Detect which cell encompasses the target text, then output its [X, Y] center coordinate. 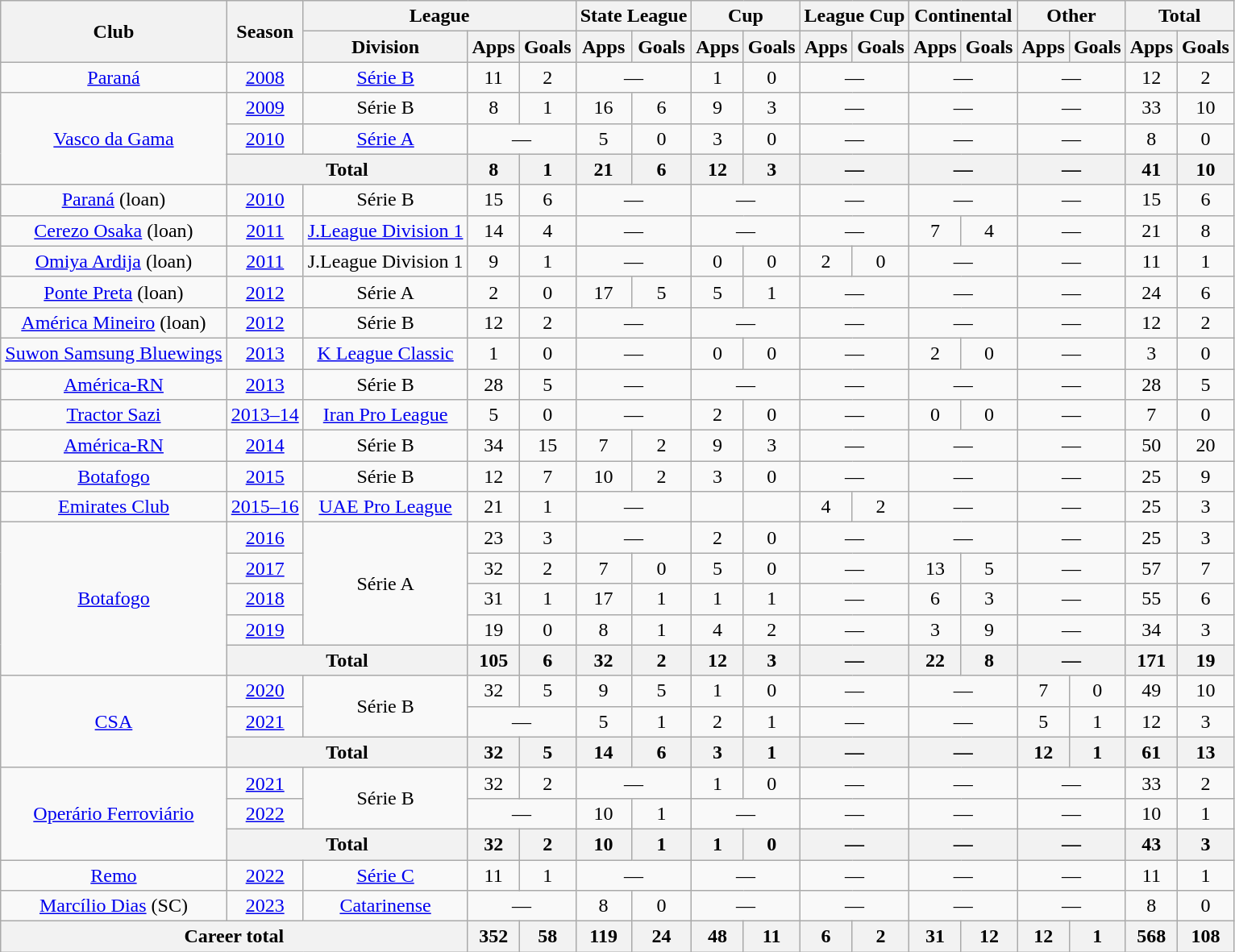
Operário Ferroviário [114, 813]
22 [935, 660]
2008 [264, 77]
48 [717, 937]
Club [114, 31]
Career total [234, 937]
23 [493, 538]
2009 [264, 108]
49 [1151, 691]
16 [603, 108]
2017 [264, 568]
CSA [114, 721]
2014 [264, 446]
Paraná [114, 77]
43 [1151, 844]
352 [493, 937]
2015 [264, 476]
Division [385, 47]
50 [1151, 446]
Cup [746, 16]
119 [603, 937]
55 [1151, 599]
League Cup [855, 16]
Cerezo Osaka (loan) [114, 231]
568 [1151, 937]
61 [1151, 752]
Paraná (loan) [114, 200]
20 [1206, 446]
Continental [963, 16]
41 [1151, 169]
UAE Pro League [385, 507]
58 [547, 937]
Vasco da Gama [114, 139]
57 [1151, 568]
K League Classic [385, 353]
Iran Pro League [385, 415]
Ponte Preta (loan) [114, 292]
Other [1071, 16]
Remo [114, 875]
2023 [264, 906]
2019 [264, 630]
Season [264, 31]
2013–14 [264, 415]
Suwon Samsung Bluewings [114, 353]
Emirates Club [114, 507]
Série C [385, 875]
Tractor Sazi [114, 415]
Marcílio Dias (SC) [114, 906]
State League [634, 16]
2020 [264, 691]
2016 [264, 538]
América Mineiro (loan) [114, 322]
Omiya Ardija (loan) [114, 261]
League [439, 16]
2015–16 [264, 507]
Catarinense [385, 906]
105 [493, 660]
2018 [264, 599]
108 [1206, 937]
171 [1151, 660]
